Capture the cell that displays the provided text and extract its [x, y] central coordinate. 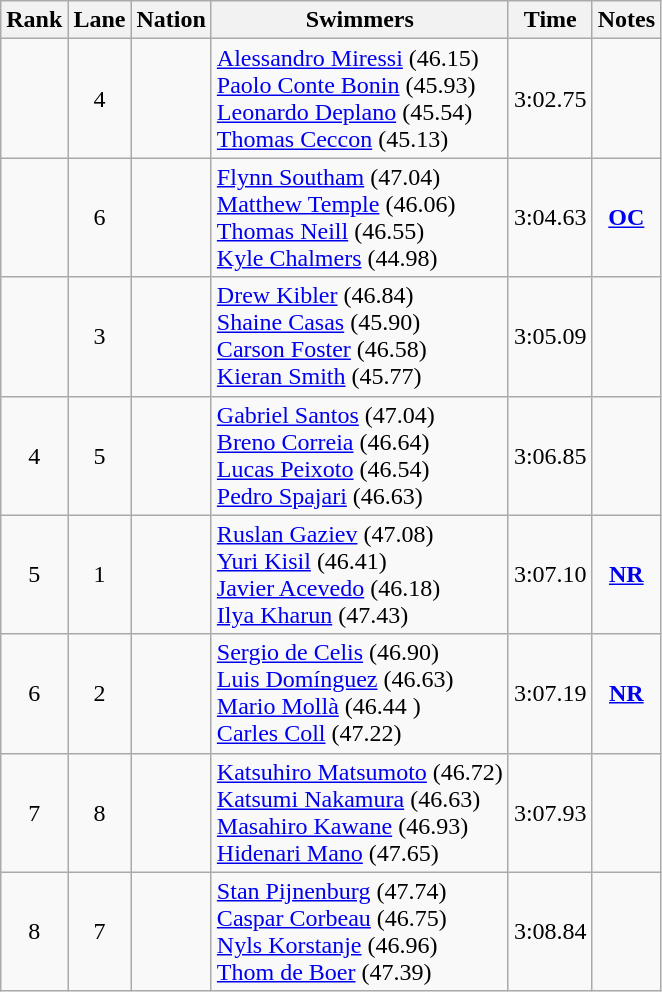
Time [550, 20]
3:07.19 [550, 694]
OC [626, 218]
3:02.75 [550, 98]
Gabriel Santos (47.04)Breno Correia (46.64)Lucas Peixoto (46.54)Pedro Spajari (46.63) [360, 456]
Stan Pijnenburg (47.74)Caspar Corbeau (46.75)Nyls Korstanje (46.96)Thom de Boer (47.39) [360, 932]
3:07.10 [550, 574]
3:08.84 [550, 932]
3 [100, 336]
3:05.09 [550, 336]
Swimmers [360, 20]
Notes [626, 20]
1 [100, 574]
3:07.93 [550, 812]
Rank [34, 20]
3:04.63 [550, 218]
Nation [171, 20]
Ruslan Gaziev (47.08)Yuri Kisil (46.41)Javier Acevedo (46.18)Ilya Kharun (47.43) [360, 574]
Alessandro Miressi (46.15)Paolo Conte Bonin (45.93)Leonardo Deplano (45.54)Thomas Ceccon (45.13) [360, 98]
Katsuhiro Matsumoto (46.72)Katsumi Nakamura (46.63)Masahiro Kawane (46.93)Hidenari Mano (47.65) [360, 812]
Lane [100, 20]
Sergio de Celis (46.90)Luis Domínguez (46.63)Mario Mollà (46.44 )Carles Coll (47.22) [360, 694]
Flynn Southam (47.04)Matthew Temple (46.06)Thomas Neill (46.55)Kyle Chalmers (44.98) [360, 218]
Drew Kibler (46.84)Shaine Casas (45.90)Carson Foster (46.58)Kieran Smith (45.77) [360, 336]
3:06.85 [550, 456]
2 [100, 694]
